From the cell containing the given text, extract its center point as (x, y) coordinate. 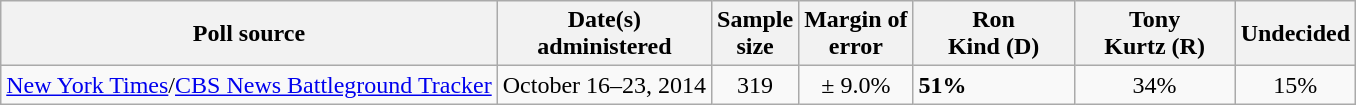
34% (1154, 85)
Date(s)administered (604, 34)
Poll source (249, 34)
New York Times/CBS News Battleground Tracker (249, 85)
October 16–23, 2014 (604, 85)
± 9.0% (856, 85)
RonKind (D) (994, 34)
319 (756, 85)
15% (1295, 85)
Margin oferror (856, 34)
Undecided (1295, 34)
TonyKurtz (R) (1154, 34)
Samplesize (756, 34)
51% (994, 85)
